Locate the cell with the specified text and output its (x, y) center coordinate. 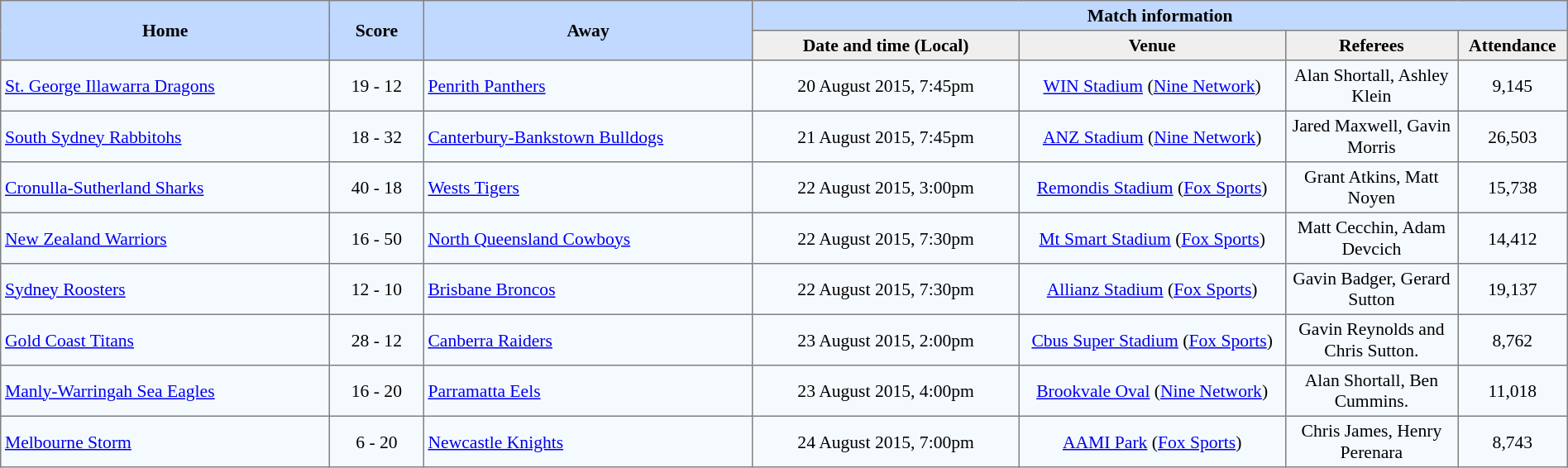
South Sydney Rabbitohs (165, 136)
Home (165, 31)
Chris James, Henry Perenara (1371, 442)
Referees (1371, 45)
40 - 18 (377, 188)
23 August 2015, 2:00pm (886, 340)
North Queensland Cowboys (588, 238)
16 - 50 (377, 238)
Parramatta Eels (588, 391)
Gavin Reynolds and Chris Sutton. (1371, 340)
Match information (1159, 16)
28 - 12 (377, 340)
22 August 2015, 3:00pm (886, 188)
Remondis Stadium (Fox Sports) (1152, 188)
12 - 10 (377, 289)
Newcastle Knights (588, 442)
Gavin Badger, Gerard Sutton (1371, 289)
Canberra Raiders (588, 340)
Away (588, 31)
New Zealand Warriors (165, 238)
Manly-Warringah Sea Eagles (165, 391)
9,145 (1513, 86)
Penrith Panthers (588, 86)
Sydney Roosters (165, 289)
Canterbury-Bankstown Bulldogs (588, 136)
20 August 2015, 7:45pm (886, 86)
Cronulla-Sutherland Sharks (165, 188)
19 - 12 (377, 86)
AAMI Park (Fox Sports) (1152, 442)
8,762 (1513, 340)
8,743 (1513, 442)
Brisbane Broncos (588, 289)
Allianz Stadium (Fox Sports) (1152, 289)
16 - 20 (377, 391)
Date and time (Local) (886, 45)
Alan Shortall, Ashley Klein (1371, 86)
Wests Tigers (588, 188)
19,137 (1513, 289)
21 August 2015, 7:45pm (886, 136)
18 - 32 (377, 136)
26,503 (1513, 136)
Attendance (1513, 45)
Grant Atkins, Matt Noyen (1371, 188)
24 August 2015, 7:00pm (886, 442)
ANZ Stadium (Nine Network) (1152, 136)
Jared Maxwell, Gavin Morris (1371, 136)
Brookvale Oval (Nine Network) (1152, 391)
Gold Coast Titans (165, 340)
Matt Cecchin, Adam Devcich (1371, 238)
Cbus Super Stadium (Fox Sports) (1152, 340)
Melbourne Storm (165, 442)
Score (377, 31)
WIN Stadium (Nine Network) (1152, 86)
St. George Illawarra Dragons (165, 86)
11,018 (1513, 391)
14,412 (1513, 238)
Alan Shortall, Ben Cummins. (1371, 391)
6 - 20 (377, 442)
23 August 2015, 4:00pm (886, 391)
Venue (1152, 45)
15,738 (1513, 188)
Mt Smart Stadium (Fox Sports) (1152, 238)
